Search for the cell housing the specified text and yield its (X, Y) center coordinate. 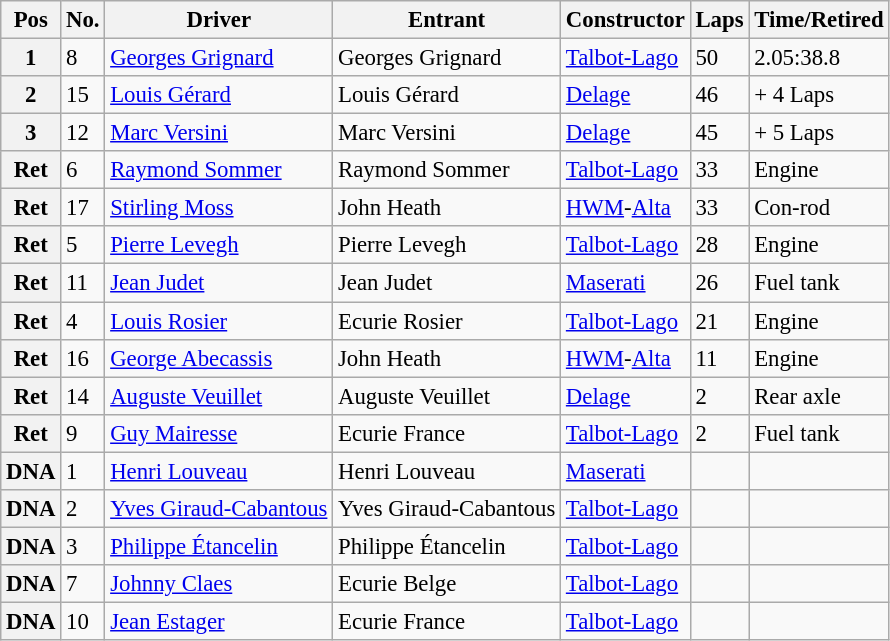
Ecurie Belge (447, 584)
+ 4 Laps (819, 95)
46 (720, 95)
Stirling Moss (219, 208)
8 (83, 58)
Rear axle (819, 396)
Johnny Claes (219, 584)
George Abecassis (219, 358)
Constructor (626, 20)
Laps (720, 20)
45 (720, 133)
Ecurie Rosier (447, 321)
+ 5 Laps (819, 133)
Jean Estager (219, 621)
26 (720, 283)
Entrant (447, 20)
Louis Rosier (219, 321)
2.05:38.8 (819, 58)
6 (83, 170)
Pos (31, 20)
9 (83, 433)
10 (83, 621)
Con-rod (819, 208)
No. (83, 20)
12 (83, 133)
14 (83, 396)
Guy Mairesse (219, 433)
17 (83, 208)
Driver (219, 20)
16 (83, 358)
Time/Retired (819, 20)
15 (83, 95)
4 (83, 321)
7 (83, 584)
21 (720, 321)
50 (720, 58)
5 (83, 245)
28 (720, 245)
